Pinpoint the cell where the given text exists, returning its [X, Y] midpoint coordinate. 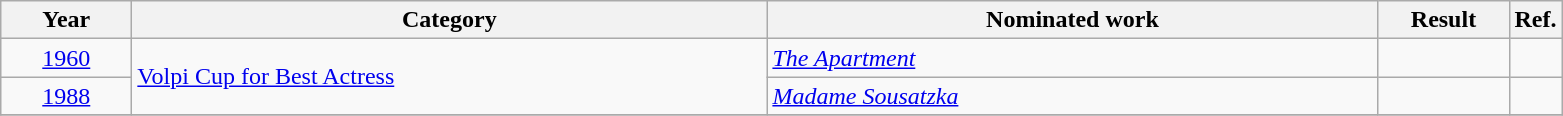
Category [450, 20]
1988 [66, 96]
Result [1444, 20]
Nominated work [1072, 20]
Ref. [1536, 20]
Madame Sousatzka [1072, 96]
The Apartment [1072, 58]
Volpi Cup for Best Actress [450, 77]
Year [66, 20]
1960 [66, 58]
